Pinpoint the cell where the given text exists, returning its (X, Y) midpoint coordinate. 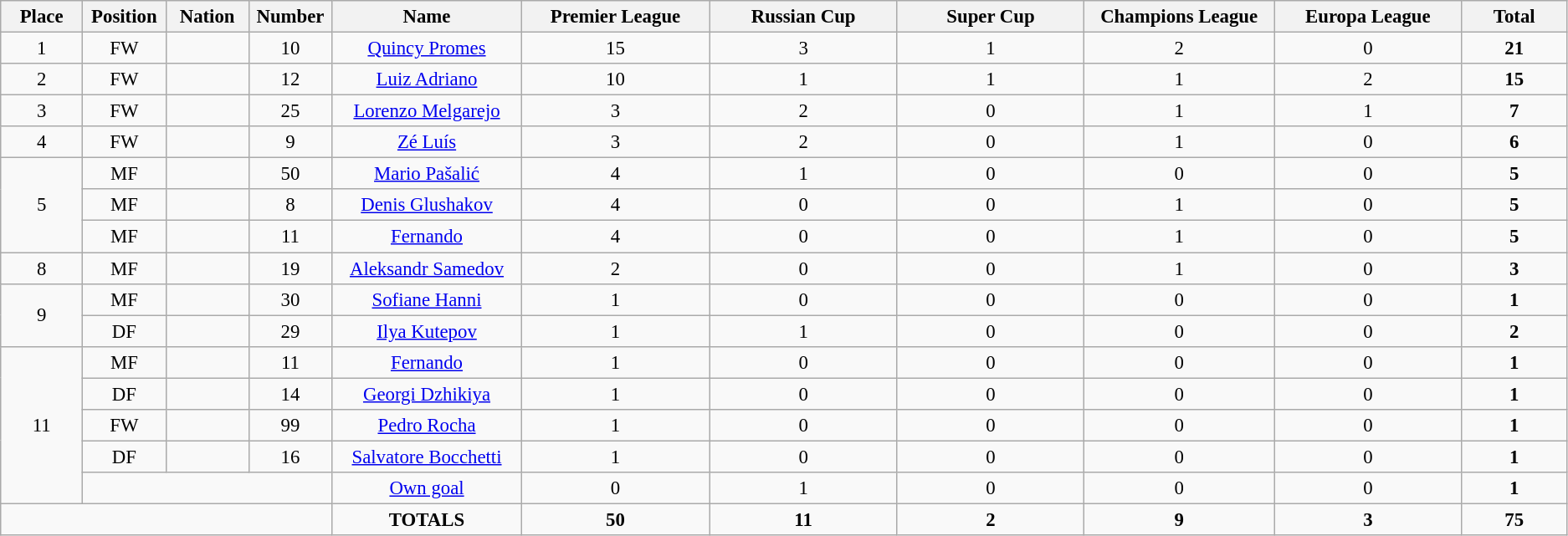
Zé Luís (427, 142)
Europa League (1368, 17)
6 (1514, 142)
Georgi Dzhikiya (427, 394)
14 (290, 394)
99 (290, 426)
29 (290, 331)
Lorenzo Melgarejo (427, 111)
Total (1514, 17)
Pedro Rocha (427, 426)
19 (290, 268)
Aleksandr Samedov (427, 268)
16 (290, 457)
30 (290, 299)
Nation (208, 17)
Number (290, 17)
Champions League (1180, 17)
21 (1514, 48)
Quincy Promes (427, 48)
Mario Pašalić (427, 174)
Luiz Adriano (427, 79)
7 (1514, 111)
Premier League (616, 17)
75 (1514, 519)
Name (427, 17)
Denis Glushakov (427, 205)
Super Cup (991, 17)
Ilya Kutepov (427, 331)
TOTALS (427, 519)
Russian Cup (803, 17)
Salvatore Bocchetti (427, 457)
Position (124, 17)
25 (290, 111)
Sofiane Hanni (427, 299)
Own goal (427, 488)
12 (290, 79)
Place (42, 17)
